Identify which cell holds the provided text, then report its (x, y) central coordinate. 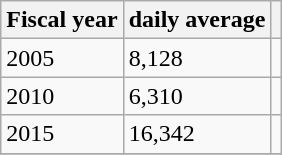
2015 (62, 134)
2005 (62, 58)
daily average (197, 20)
2010 (62, 96)
16,342 (197, 134)
Fiscal year (62, 20)
8,128 (197, 58)
6,310 (197, 96)
